From the cell containing the given text, extract its center point as [X, Y] coordinate. 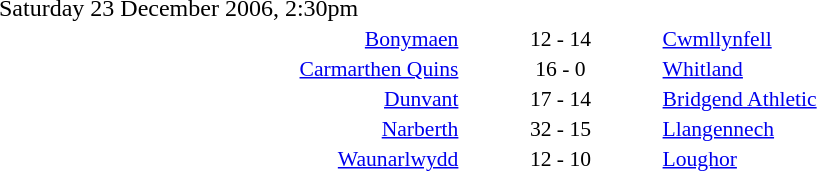
32 - 15 [560, 128]
16 - 0 [560, 68]
12 - 14 [560, 38]
17 - 14 [560, 98]
